Return the (X, Y) coordinate for the center point of the cell that contains the specified text.  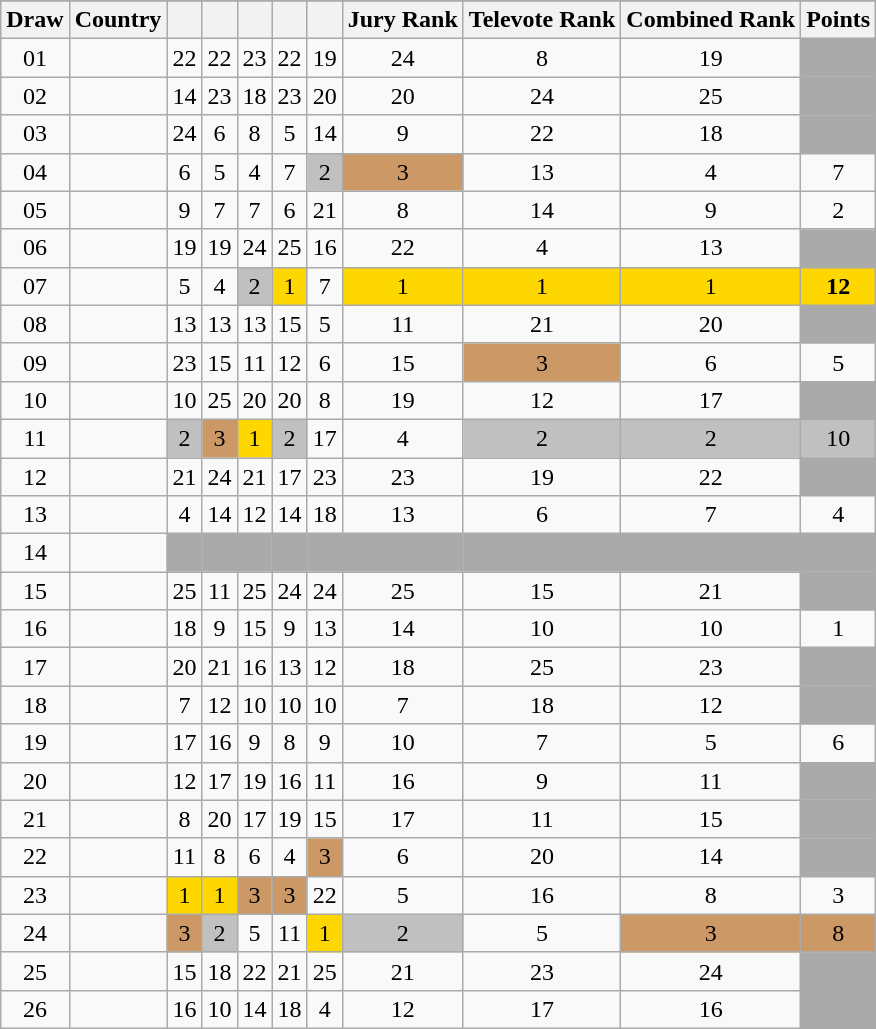
26 (35, 1009)
Points (838, 20)
03 (35, 134)
06 (35, 248)
01 (35, 58)
04 (35, 172)
09 (35, 362)
07 (35, 286)
02 (35, 96)
05 (35, 210)
08 (35, 324)
Jury Rank (402, 20)
Draw (35, 20)
Combined Rank (711, 20)
Country (118, 20)
Televote Rank (542, 20)
